Identify which cell holds the provided text, then report its (x, y) central coordinate. 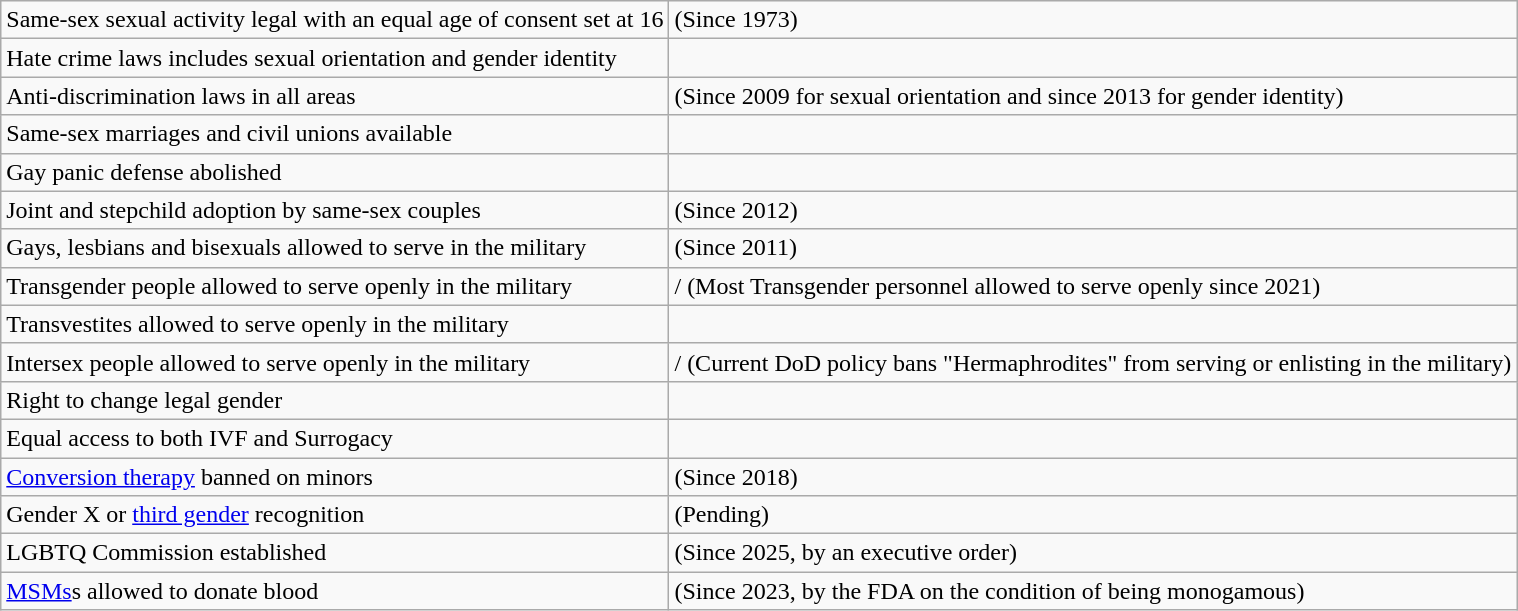
(Since 2012) (1093, 210)
MSMss allowed to donate blood (335, 591)
Anti-discrimination laws in all areas (335, 96)
(Since 2023, by the FDA on the condition of being monogamous) (1093, 591)
(Since 2018) (1093, 477)
Same-sex marriages and civil unions available (335, 134)
Gays, lesbians and bisexuals allowed to serve in the military (335, 248)
Gay panic defense abolished (335, 172)
Equal access to both IVF and Surrogacy (335, 438)
Intersex people allowed to serve openly in the military (335, 362)
/ (Most Transgender personnel allowed to serve openly since 2021) (1093, 286)
Right to change legal gender (335, 400)
Joint and stepchild adoption by same-sex couples (335, 210)
Gender X or third gender recognition (335, 515)
Hate crime laws includes sexual orientation and gender identity (335, 58)
Conversion therapy banned on minors (335, 477)
(Since 1973) (1093, 20)
(Since 2009 for sexual orientation and since 2013 for gender identity) (1093, 96)
(Since 2025, by an executive order) (1093, 553)
(Pending) (1093, 515)
LGBTQ Commission established (335, 553)
Same-sex sexual activity legal with an equal age of consent set at 16 (335, 20)
Transgender people allowed to serve openly in the military (335, 286)
(Since 2011) (1093, 248)
Transvestites allowed to serve openly in the military (335, 324)
/ (Current DoD policy bans "Hermaphrodites" from serving or enlisting in the military) (1093, 362)
